Capture the cell that displays the provided text and extract its (x, y) central coordinate. 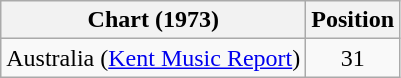
Chart (1973) (154, 20)
Position (353, 20)
Australia (Kent Music Report) (154, 58)
31 (353, 58)
